Pinpoint the cell where the given text exists, returning its (x, y) midpoint coordinate. 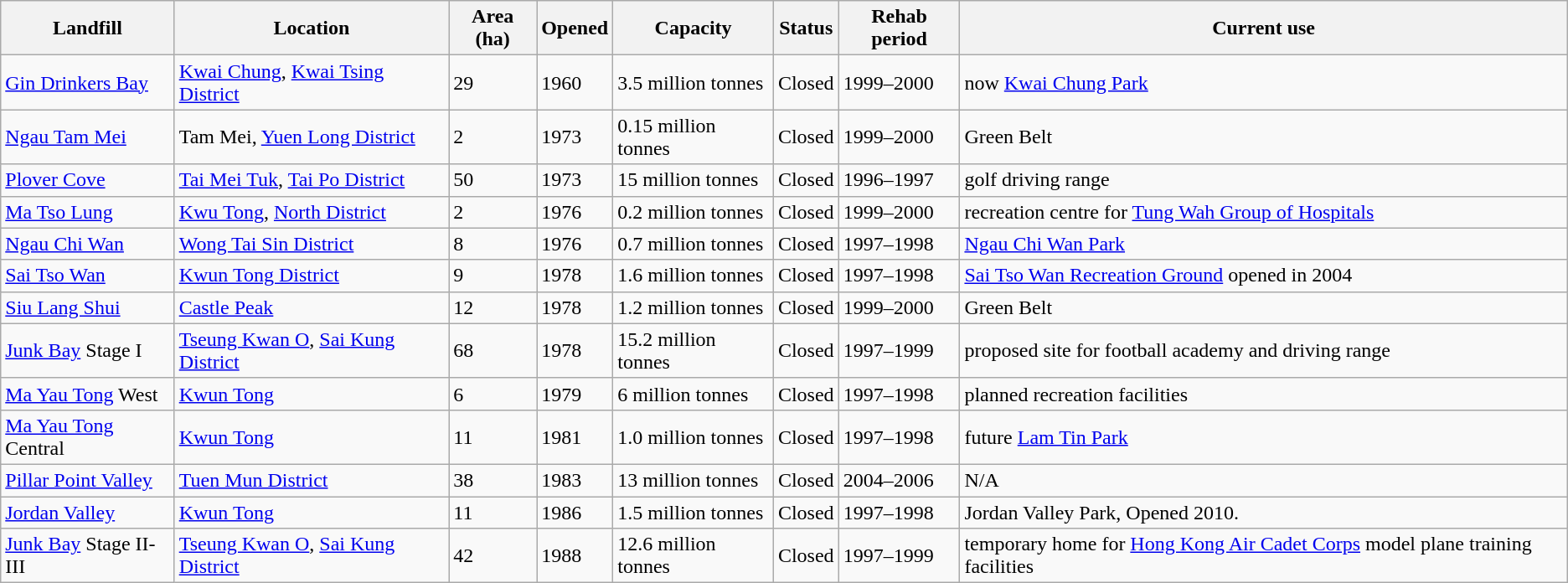
Rehab period (900, 28)
Jordan Valley Park, Opened 2010. (1263, 512)
6 million tonnes (694, 394)
Pillar Point Valley (87, 480)
Kwu Tong, North District (312, 212)
1.5 million tonnes (694, 512)
temporary home for Hong Kong Air Cadet Corps model plane training facilities (1263, 556)
Location (312, 28)
Sai Tso Wan Recreation Ground opened in 2004 (1263, 276)
1988 (575, 556)
Ngau Tam Mei (87, 137)
golf driving range (1263, 180)
Area (ha) (493, 28)
1.2 million tonnes (694, 307)
12 (493, 307)
Ngau Chi Wan Park (1263, 244)
Ma Yau Tong Central (87, 437)
9 (493, 276)
proposed site for football academy and driving range (1263, 350)
Landfill (87, 28)
Junk Bay Stage I (87, 350)
1996–1997 (900, 180)
0.2 million tonnes (694, 212)
Castle Peak (312, 307)
now Kwai Chung Park (1263, 82)
future Lam Tin Park (1263, 437)
50 (493, 180)
38 (493, 480)
1983 (575, 480)
1981 (575, 437)
0.7 million tonnes (694, 244)
Sai Tso Wan (87, 276)
68 (493, 350)
2004–2006 (900, 480)
3.5 million tonnes (694, 82)
Tam Mei, Yuen Long District (312, 137)
42 (493, 556)
1.0 million tonnes (694, 437)
Ma Yau Tong West (87, 394)
1.6 million tonnes (694, 276)
1960 (575, 82)
Capacity (694, 28)
Status (806, 28)
Kwai Chung, Kwai Tsing District (312, 82)
12.6 million tonnes (694, 556)
1979 (575, 394)
recreation centre for Tung Wah Group of Hospitals (1263, 212)
planned recreation facilities (1263, 394)
Plover Cove (87, 180)
Siu Lang Shui (87, 307)
Kwun Tong District (312, 276)
Jordan Valley (87, 512)
Gin Drinkers Bay (87, 82)
Junk Bay Stage II-III (87, 556)
13 million tonnes (694, 480)
Current use (1263, 28)
15 million tonnes (694, 180)
Ngau Chi Wan (87, 244)
N/A (1263, 480)
Ma Tso Lung (87, 212)
Tai Mei Tuk, Tai Po District (312, 180)
15.2 million tonnes (694, 350)
6 (493, 394)
0.15 million tonnes (694, 137)
8 (493, 244)
Wong Tai Sin District (312, 244)
1986 (575, 512)
Opened (575, 28)
29 (493, 82)
Tuen Mun District (312, 480)
